Search for the cell housing the specified text and yield its [X, Y] center coordinate. 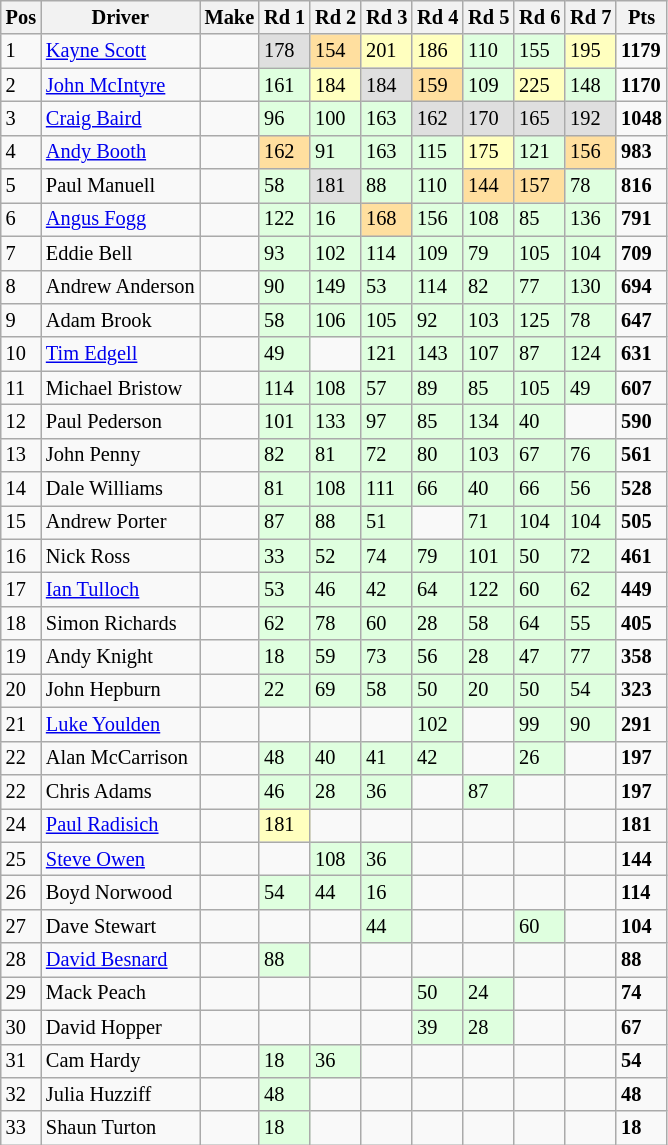
30 [21, 1027]
Shaun Turton [120, 1128]
Dave Stewart [120, 926]
91 [336, 152]
Rd 1 [284, 17]
125 [540, 320]
528 [641, 489]
11 [21, 388]
Paul Pederson [120, 421]
7 [21, 253]
97 [386, 421]
Eddie Bell [120, 253]
111 [386, 489]
1 [21, 51]
39 [438, 1027]
6 [21, 219]
Steve Owen [120, 859]
148 [590, 85]
201 [386, 51]
168 [386, 219]
Chris Adams [120, 791]
Ian Tulloch [120, 589]
2 [21, 85]
93 [284, 253]
51 [386, 522]
225 [540, 85]
3 [21, 118]
Cam Hardy [120, 1061]
155 [540, 51]
983 [641, 152]
John Penny [120, 455]
80 [438, 455]
Nick Ross [120, 556]
73 [386, 657]
Andrew Porter [120, 522]
17 [21, 589]
Paul Manuell [120, 186]
14 [21, 489]
15 [21, 522]
Rd 6 [540, 17]
1179 [641, 51]
55 [590, 623]
405 [641, 623]
100 [336, 118]
461 [641, 556]
449 [641, 589]
9 [21, 320]
89 [438, 388]
4 [21, 152]
358 [641, 657]
Adam Brook [120, 320]
Pos [21, 17]
Make [230, 17]
Kayne Scott [120, 51]
71 [488, 522]
8 [21, 287]
Rd 3 [386, 17]
John McIntyre [120, 85]
31 [21, 1061]
291 [641, 724]
561 [641, 455]
Rd 5 [488, 17]
Andy Booth [120, 152]
59 [336, 657]
29 [21, 993]
Mack Peach [120, 993]
Paul Radisich [120, 825]
25 [21, 859]
19 [21, 657]
791 [641, 219]
27 [21, 926]
143 [438, 354]
154 [336, 51]
115 [438, 152]
195 [590, 51]
David Besnard [120, 960]
Dale Williams [120, 489]
57 [386, 388]
99 [540, 724]
Luke Youlden [120, 724]
694 [641, 287]
21 [21, 724]
12 [21, 421]
Rd 4 [438, 17]
41 [386, 758]
178 [284, 51]
Alan McCarrison [120, 758]
192 [590, 118]
631 [641, 354]
13 [21, 455]
1170 [641, 85]
124 [590, 354]
Simon Richards [120, 623]
John Hepburn [120, 690]
186 [438, 51]
32 [21, 1094]
Michael Bristow [120, 388]
Pts [641, 17]
134 [488, 421]
92 [438, 320]
590 [641, 421]
10 [21, 354]
1048 [641, 118]
Julia Huzziff [120, 1094]
Andy Knight [120, 657]
Boyd Norwood [120, 892]
170 [488, 118]
709 [641, 253]
96 [284, 118]
816 [641, 186]
Angus Fogg [120, 219]
Andrew Anderson [120, 287]
76 [590, 455]
647 [641, 320]
Rd 2 [336, 17]
149 [336, 287]
Craig Baird [120, 118]
David Hopper [120, 1027]
175 [488, 152]
106 [336, 320]
157 [540, 186]
Rd 7 [590, 17]
47 [540, 657]
Driver [120, 17]
5 [21, 186]
136 [590, 219]
165 [540, 118]
107 [488, 354]
130 [590, 287]
161 [284, 85]
69 [336, 690]
159 [438, 85]
133 [336, 421]
607 [641, 388]
323 [641, 690]
505 [641, 522]
52 [336, 556]
Tim Edgell [120, 354]
